From the cell containing the given text, extract its center point as [x, y] coordinate. 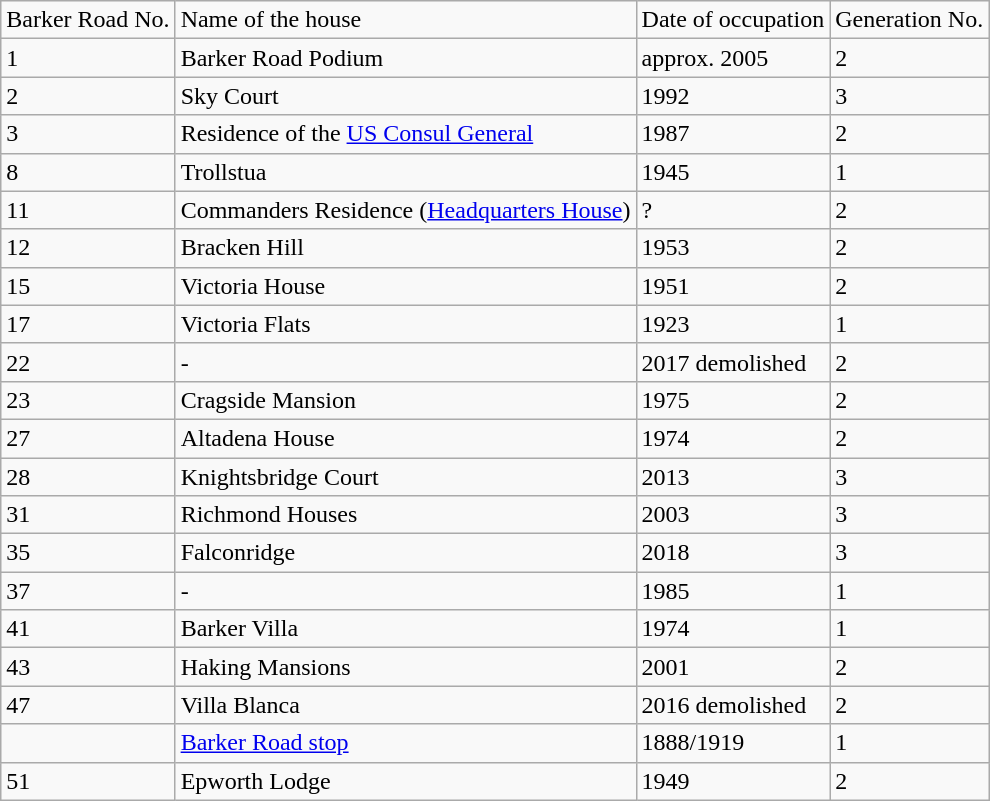
? [733, 210]
8 [88, 172]
2013 [733, 477]
23 [88, 400]
Name of the house [406, 20]
approx. 2005 [733, 58]
1951 [733, 286]
Generation No. [910, 20]
2017 demolished [733, 362]
Altadena House [406, 438]
1949 [733, 781]
2003 [733, 515]
Cragside Mansion [406, 400]
Barker Road No. [88, 20]
51 [88, 781]
Sky Court [406, 96]
31 [88, 515]
15 [88, 286]
1985 [733, 591]
1923 [733, 324]
Residence of the US Consul General [406, 134]
Victoria Flats [406, 324]
27 [88, 438]
1953 [733, 248]
Commanders Residence (Headquarters House) [406, 210]
Falconridge [406, 553]
22 [88, 362]
Haking Mansions [406, 667]
Knightsbridge Court [406, 477]
Victoria House [406, 286]
47 [88, 705]
1975 [733, 400]
Barker Road stop [406, 743]
37 [88, 591]
2001 [733, 667]
1992 [733, 96]
41 [88, 629]
2016 demolished [733, 705]
Trollstua [406, 172]
43 [88, 667]
Date of occupation [733, 20]
1987 [733, 134]
Barker Road Podium [406, 58]
Villa Blanca [406, 705]
1945 [733, 172]
11 [88, 210]
Richmond Houses [406, 515]
Bracken Hill [406, 248]
Epworth Lodge [406, 781]
1888/1919 [733, 743]
2018 [733, 553]
35 [88, 553]
17 [88, 324]
28 [88, 477]
Barker Villa [406, 629]
12 [88, 248]
